Find where the given text appears and provide that cell's center as (X, Y) coordinate. 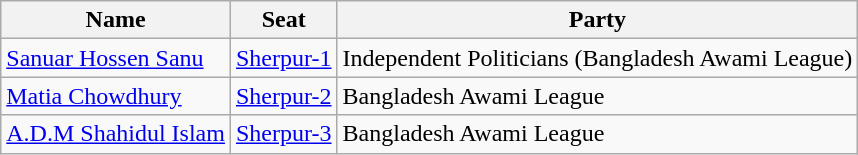
Sherpur-2 (284, 96)
Sherpur-3 (284, 134)
Independent Politicians (Bangladesh Awami League) (598, 58)
Sanuar Hossen Sanu (116, 58)
Seat (284, 20)
Matia Chowdhury (116, 96)
A.D.M Shahidul Islam (116, 134)
Sherpur-1 (284, 58)
Party (598, 20)
Name (116, 20)
